From the cell containing the given text, extract its center point as (x, y) coordinate. 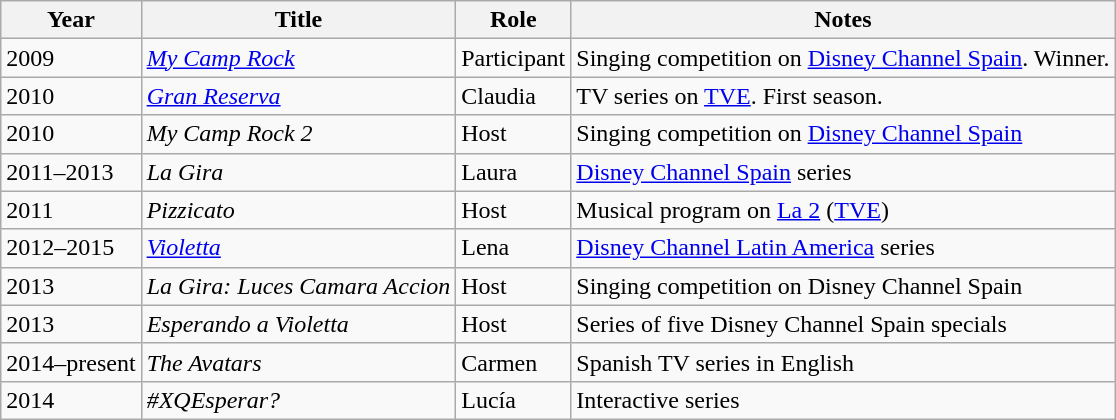
La Gira: Luces Camara Accion (298, 286)
2014 (71, 400)
Role (514, 20)
Participant (514, 58)
Interactive series (843, 400)
Title (298, 20)
Singing competition on Disney Channel Spain. Winner. (843, 58)
Lena (514, 248)
2011–2013 (71, 172)
The Avatars (298, 362)
Disney Channel Latin America series (843, 248)
2009 (71, 58)
Disney Channel Spain series (843, 172)
Musical program on La 2 (TVE) (843, 210)
2011 (71, 210)
My Camp Rock 2 (298, 134)
Lucía (514, 400)
Claudia (514, 96)
Carmen (514, 362)
Year (71, 20)
2012–2015 (71, 248)
Violetta (298, 248)
Series of five Disney Channel Spain specials (843, 324)
Laura (514, 172)
2014–present (71, 362)
Notes (843, 20)
Gran Reserva (298, 96)
#XQEsperar? (298, 400)
Pizzicato (298, 210)
TV series on TVE. First season. (843, 96)
Esperando a Violetta (298, 324)
La Gira (298, 172)
My Camp Rock (298, 58)
Spanish TV series in English (843, 362)
